Pinpoint the cell where the given text exists, returning its [X, Y] midpoint coordinate. 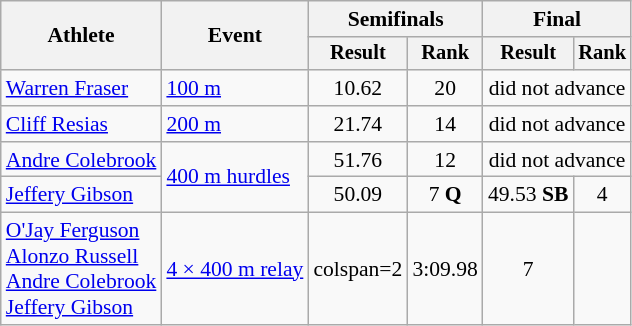
20 [444, 88]
3:09.98 [444, 269]
10.62 [358, 88]
4 × 400 m relay [234, 269]
colspan=2 [358, 269]
Cliff Resias [82, 124]
400 m hurdles [234, 178]
4 [602, 195]
12 [444, 160]
Event [234, 36]
Final [557, 19]
O'Jay FergusonAlonzo RussellAndre ColebrookJeffery Gibson [82, 269]
21.74 [358, 124]
7 Q [444, 195]
200 m [234, 124]
51.76 [358, 160]
Andre Colebrook [82, 160]
7 [528, 269]
Athlete [82, 36]
100 m [234, 88]
50.09 [358, 195]
Jeffery Gibson [82, 195]
49.53 SB [528, 195]
Semifinals [396, 19]
Warren Fraser [82, 88]
14 [444, 124]
